Identify which cell holds the provided text, then report its [x, y] central coordinate. 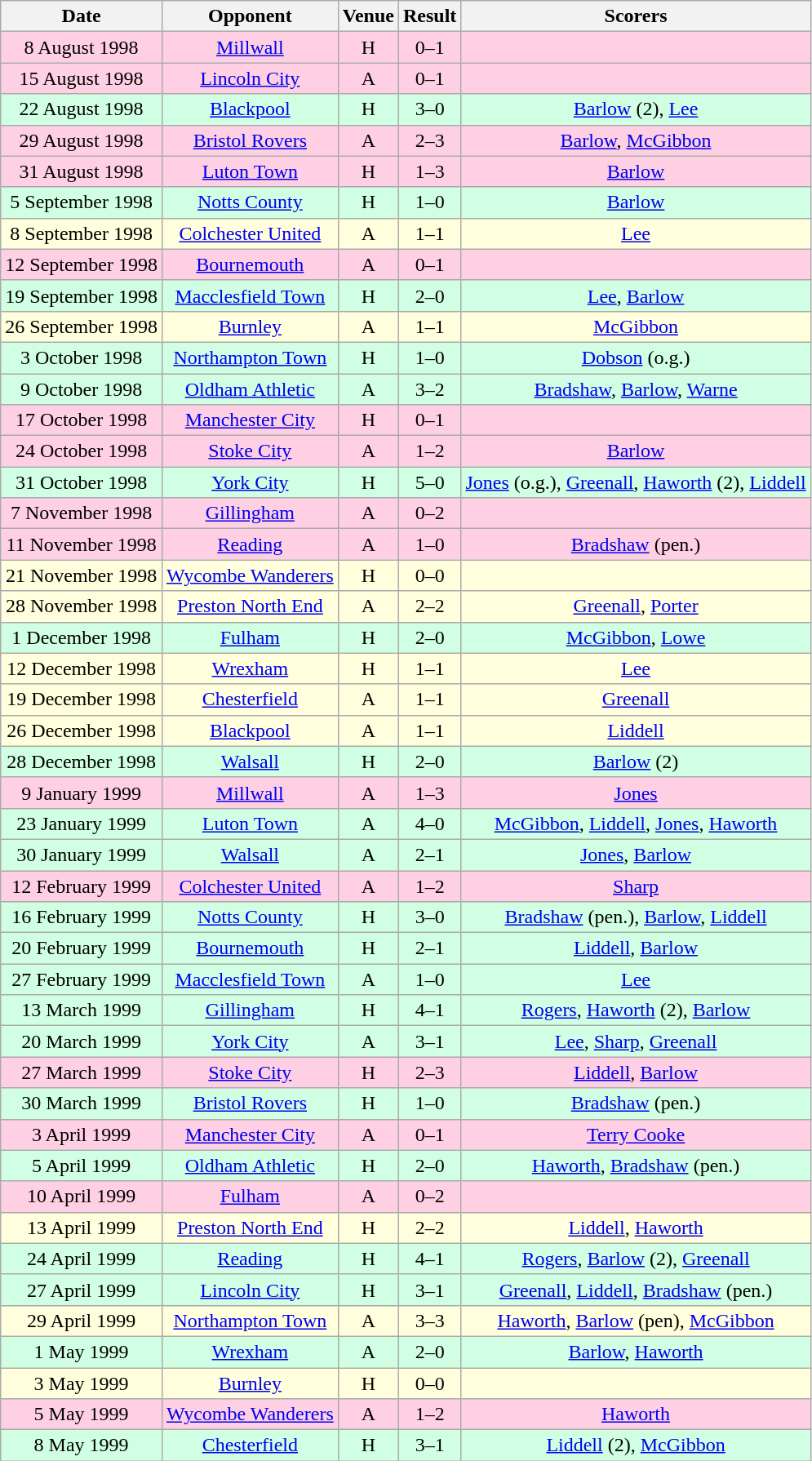
McGibbon [636, 326]
Liddell, Haworth [636, 1228]
29 April 1999 [82, 1321]
Scorers [636, 16]
23 January 1999 [82, 824]
28 November 1998 [82, 606]
Liddell (2), McGibbon [636, 1445]
Greenall [636, 699]
Sharp [636, 886]
Liddell [636, 730]
Terry Cooke [636, 1135]
Lee, Sharp, Greenall [636, 1041]
Bradshaw (pen.), Barlow, Liddell [636, 917]
26 December 1998 [82, 730]
Haworth [636, 1414]
8 September 1998 [82, 233]
Opponent [250, 16]
Barlow (2), Lee [636, 109]
10 April 1999 [82, 1197]
Greenall, Porter [636, 606]
Jones, Barlow [636, 855]
27 February 1999 [82, 979]
30 January 1999 [82, 855]
Barlow (2) [636, 762]
12 December 1998 [82, 668]
9 October 1998 [82, 389]
24 October 1998 [82, 451]
Haworth, Barlow (pen), McGibbon [636, 1321]
30 March 1999 [82, 1104]
31 August 1998 [82, 171]
Rogers, Haworth (2), Barlow [636, 1010]
McGibbon, Lowe [636, 637]
31 October 1998 [82, 482]
29 August 1998 [82, 140]
5–0 [429, 482]
17 October 1998 [82, 420]
Dobson (o.g.) [636, 357]
Bradshaw, Barlow, Warne [636, 389]
28 December 1998 [82, 762]
8 May 1999 [82, 1445]
21 November 1998 [82, 575]
3–3 [429, 1321]
13 April 1999 [82, 1228]
3–2 [429, 389]
8 August 1998 [82, 47]
9 January 1999 [82, 793]
3 October 1998 [82, 357]
19 December 1998 [82, 699]
3 May 1999 [82, 1383]
Barlow, McGibbon [636, 140]
Jones (o.g.), Greenall, Haworth (2), Liddell [636, 482]
4–0 [429, 824]
20 March 1999 [82, 1041]
12 February 1999 [82, 886]
5 September 1998 [82, 202]
15 August 1998 [82, 78]
7 November 1998 [82, 513]
Jones [636, 793]
22 August 1998 [82, 109]
McGibbon, Liddell, Jones, Haworth [636, 824]
Rogers, Barlow (2), Greenall [636, 1259]
Haworth, Bradshaw (pen.) [636, 1166]
27 April 1999 [82, 1290]
20 February 1999 [82, 948]
26 September 1998 [82, 326]
Barlow, Haworth [636, 1352]
Result [429, 16]
5 May 1999 [82, 1414]
13 March 1999 [82, 1010]
1 May 1999 [82, 1352]
16 February 1999 [82, 917]
11 November 1998 [82, 544]
Date [82, 16]
27 March 1999 [82, 1072]
Greenall, Liddell, Bradshaw (pen.) [636, 1290]
5 April 1999 [82, 1166]
1 December 1998 [82, 637]
19 September 1998 [82, 295]
12 September 1998 [82, 264]
24 April 1999 [82, 1259]
3 April 1999 [82, 1135]
Venue [368, 16]
Lee, Barlow [636, 295]
